Scan for the cell matching the given text and deliver its [x, y] coordinate at center. 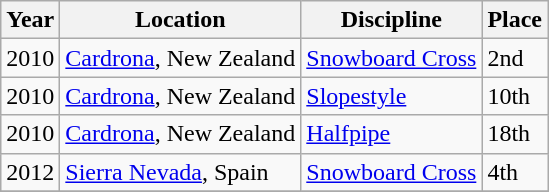
10th [515, 96]
Sierra Nevada, Spain [180, 172]
Halfpipe [392, 134]
Slopestyle [392, 96]
Location [180, 20]
2012 [30, 172]
Year [30, 20]
18th [515, 134]
Discipline [392, 20]
4th [515, 172]
Place [515, 20]
2nd [515, 58]
